Locate the cell with the specified text and output its (X, Y) center coordinate. 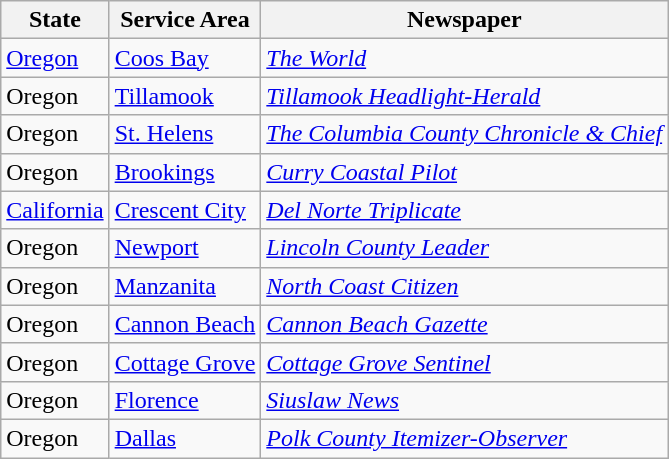
Tillamook (185, 96)
State (55, 20)
Cannon Beach Gazette (464, 324)
Del Norte Triplicate (464, 210)
Cannon Beach (185, 324)
Service Area (185, 20)
Florence (185, 400)
St. Helens (185, 134)
Curry Coastal Pilot (464, 172)
Crescent City (185, 210)
Cottage Grove (185, 362)
Cottage Grove Sentinel (464, 362)
The Columbia County Chronicle & Chief (464, 134)
Brookings (185, 172)
Dallas (185, 438)
Coos Bay (185, 58)
The World (464, 58)
California (55, 210)
Manzanita (185, 286)
Newport (185, 248)
North Coast Citizen (464, 286)
Tillamook Headlight-Herald (464, 96)
Siuslaw News (464, 400)
Lincoln County Leader (464, 248)
Newspaper (464, 20)
Polk County Itemizer-Observer (464, 438)
